From the cell containing the given text, extract its center point as (x, y) coordinate. 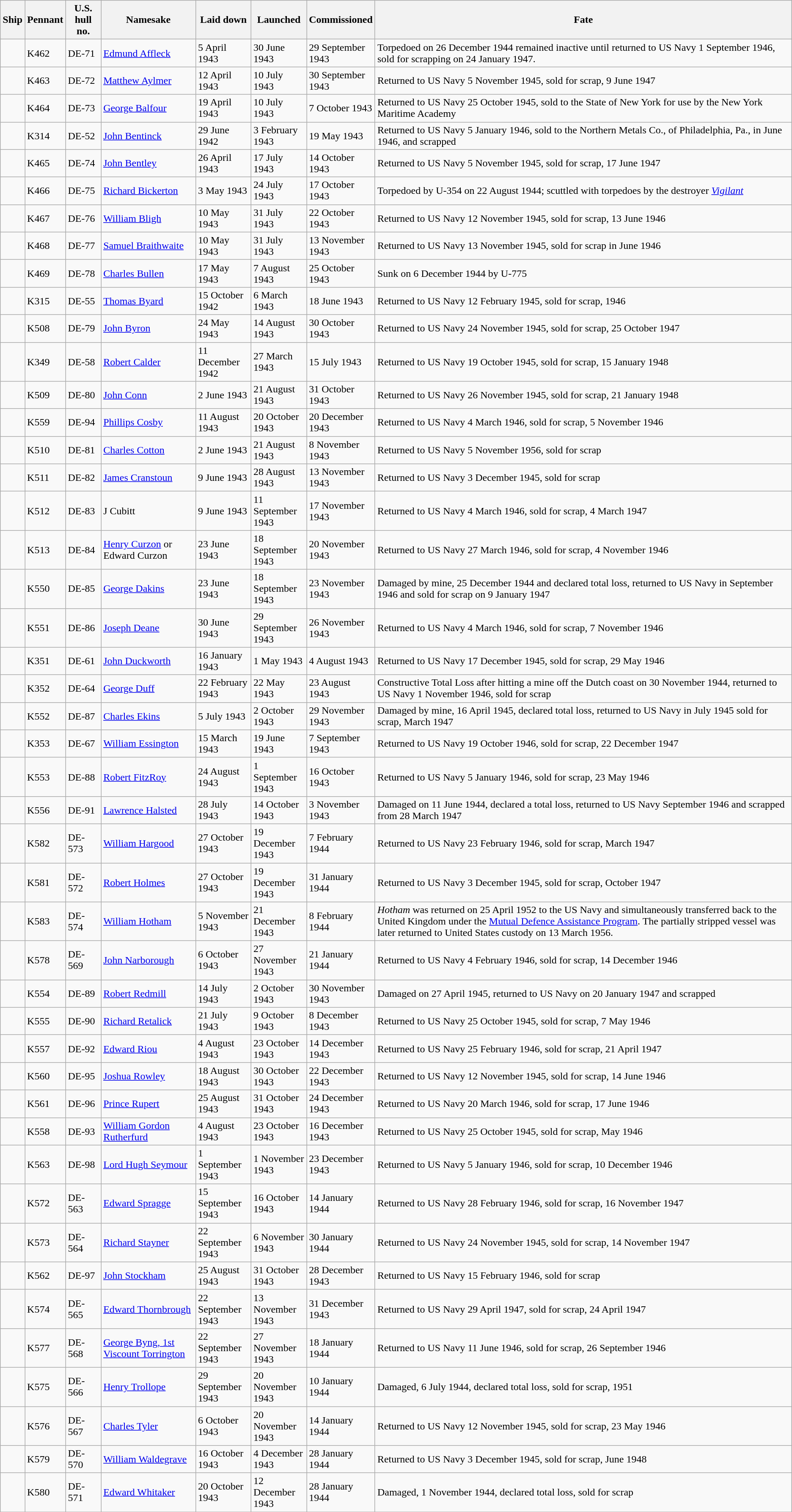
Samuel Braithwaite (148, 246)
14 July 1943 (223, 994)
DE-98 (83, 1164)
Fate (583, 20)
Edmund Affleck (148, 53)
19 April 1943 (223, 108)
William Gordon Rutherfurd (148, 1131)
Charles Tyler (148, 1426)
DE-81 (83, 450)
17 October 1943 (341, 190)
Richard Retalick (148, 1021)
Returned to US Navy 23 February 1946, sold for scrap, March 1947 (583, 843)
DE-571 (83, 1493)
K550 (45, 589)
7 February 1944 (341, 843)
K513 (45, 550)
Damaged by mine, 16 April 1945, declared total loss, returned to US Navy in July 1945 sold for scrap, March 1947 (583, 716)
10 January 1944 (341, 1387)
DE-95 (83, 1076)
K559 (45, 422)
K466 (45, 190)
15 September 1943 (223, 1203)
Pennant (45, 20)
Thomas Byard (148, 301)
25 October 1943 (341, 273)
23 November 1943 (341, 589)
8 February 1944 (341, 922)
DE-567 (83, 1426)
17 May 1943 (223, 273)
DE-84 (83, 550)
Namesake (148, 20)
Ship (13, 20)
John Bentley (148, 163)
Returned to US Navy 19 October 1945, sold for scrap, 15 January 1948 (583, 361)
K561 (45, 1104)
John Byron (148, 328)
K576 (45, 1426)
DE-76 (83, 218)
DE-90 (83, 1021)
29 November 1943 (341, 716)
Returned to US Navy 13 November 1945, sold for scrap in June 1946 (583, 246)
DE-52 (83, 135)
Returned to US Navy 4 March 1946, sold for scrap, 7 November 1946 (583, 628)
DE-80 (83, 395)
K555 (45, 1021)
Returned to US Navy 11 June 1946, sold for scrap, 26 September 1946 (583, 1348)
3 November 1943 (341, 810)
Returned to US Navy 17 December 1945, sold for scrap, 29 May 1946 (583, 661)
Returned to US Navy 28 February 1946, sold for scrap, 16 November 1947 (583, 1203)
12 December 1943 (279, 1493)
Returned to US Navy 3 December 1945, sold for scrap, October 1947 (583, 882)
17 November 1943 (341, 511)
Returned to US Navy 4 March 1946, sold for scrap, 5 November 1946 (583, 422)
K553 (45, 777)
K552 (45, 716)
K579 (45, 1460)
Returned to US Navy 5 November 1945, sold for scrap, 17 June 1947 (583, 163)
DE-574 (83, 922)
DE-82 (83, 477)
26 November 1943 (341, 628)
Joshua Rowley (148, 1076)
18 January 1944 (341, 1348)
K578 (45, 960)
29 June 1942 (223, 135)
George Byng, 1st Viscount Torrington (148, 1348)
Damaged on 27 April 1945, returned to US Navy on 20 January 1947 and scrapped (583, 994)
DE-568 (83, 1348)
Damaged by mine, 25 December 1944 and declared total loss, returned to US Navy in September 1946 and sold for scrap on 9 January 1947 (583, 589)
John Narborough (148, 960)
Matthew Aylmer (148, 80)
DE-563 (83, 1203)
24 August 1943 (223, 777)
Returned to US Navy 12 February 1945, sold for scrap, 1946 (583, 301)
21 July 1943 (223, 1021)
DE-55 (83, 301)
John Conn (148, 395)
Returned to US Navy 27 March 1946, sold for scrap, 4 November 1946 (583, 550)
K512 (45, 511)
24 July 1943 (279, 190)
Sunk on 6 December 1944 by U-775 (583, 273)
28 December 1943 (341, 1276)
Returned to US Navy 3 December 1945, sold for scrap, June 1948 (583, 1460)
1 November 1943 (279, 1164)
14 December 1943 (341, 1049)
DE-89 (83, 994)
K582 (45, 843)
5 November 1943 (223, 922)
Returned to US Navy 24 November 1945, sold for scrap, 14 November 1947 (583, 1242)
18 June 1943 (341, 301)
K465 (45, 163)
DE-569 (83, 960)
John Bentinck (148, 135)
K508 (45, 328)
William Waldegrave (148, 1460)
30 January 1944 (341, 1242)
DE-58 (83, 361)
15 October 1942 (223, 301)
John Duckworth (148, 661)
Constructive Total Loss after hitting a mine off the Dutch coast on 30 November 1944, returned to US Navy 1 November 1946, sold for scrap (583, 688)
K462 (45, 53)
Charles Bullen (148, 273)
DE-93 (83, 1131)
Returned to US Navy 12 November 1945, sold for scrap, 13 June 1946 (583, 218)
DE-566 (83, 1387)
James Cranstoun (148, 477)
William Essington (148, 743)
DE-61 (83, 661)
28 July 1943 (223, 810)
DE-85 (83, 589)
14 August 1943 (279, 328)
28 August 1943 (279, 477)
21 January 1944 (341, 960)
7 September 1943 (341, 743)
Prince Rupert (148, 1104)
DE-565 (83, 1309)
22 October 1943 (341, 218)
Damaged, 6 July 1944, declared total loss, sold for scrap, 1951 (583, 1387)
DE-74 (83, 163)
6 March 1943 (279, 301)
DE-572 (83, 882)
23 August 1943 (341, 688)
7 August 1943 (279, 273)
Robert FitzRoy (148, 777)
K469 (45, 273)
Robert Redmill (148, 994)
21 December 1943 (279, 922)
3 May 1943 (223, 190)
DE-88 (83, 777)
K562 (45, 1276)
16 December 1943 (341, 1131)
DE-87 (83, 716)
18 August 1943 (223, 1076)
Edward Riou (148, 1049)
9 October 1943 (279, 1021)
Returned to US Navy 3 December 1945, sold for scrap (583, 477)
31 January 1944 (341, 882)
K572 (45, 1203)
19 June 1943 (279, 743)
DE-75 (83, 190)
16 January 1943 (223, 661)
30 November 1943 (341, 994)
K468 (45, 246)
Returned to US Navy 5 January 1946, sold to the Northern Metals Co., of Philadelphia, Pa., in June 1946, and scrapped (583, 135)
K510 (45, 450)
K580 (45, 1493)
Laid down (223, 20)
Edward Spragge (148, 1203)
Returned to US Navy 4 February 1946, sold for scrap, 14 December 1946 (583, 960)
K352 (45, 688)
Torpedoed by U-354 on 22 August 1944; scuttled with torpedoes by the destroyer Vigilant (583, 190)
K314 (45, 135)
Returned to US Navy 12 November 1945, sold for scrap, 23 May 1946 (583, 1426)
J Cubitt (148, 511)
Damaged, 1 November 1944, declared total loss, sold for scrap (583, 1493)
27 March 1943 (279, 361)
22 December 1943 (341, 1076)
Henry Trollope (148, 1387)
DE-97 (83, 1276)
11 August 1943 (223, 422)
George Duff (148, 688)
DE-67 (83, 743)
William Hotham (148, 922)
K464 (45, 108)
K351 (45, 661)
DE-92 (83, 1049)
24 May 1943 (223, 328)
K349 (45, 361)
Charles Ekins (148, 716)
24 December 1943 (341, 1104)
6 November 1943 (279, 1242)
DE-564 (83, 1242)
15 July 1943 (341, 361)
DE-77 (83, 246)
Robert Calder (148, 361)
5 April 1943 (223, 53)
K560 (45, 1076)
Lawrence Halsted (148, 810)
K577 (45, 1348)
Damaged on 11 June 1944, declared a total loss, returned to US Navy September 1946 and scrapped from 28 March 1947 (583, 810)
K581 (45, 882)
K353 (45, 743)
Returned to US Navy 25 October 1945, sold for scrap, 7 May 1946 (583, 1021)
K463 (45, 80)
Joseph Deane (148, 628)
17 July 1943 (279, 163)
Edward Thornbrough (148, 1309)
Robert Holmes (148, 882)
1 May 1943 (279, 661)
Returned to US Navy 26 November 1945, sold for scrap, 21 January 1948 (583, 395)
K573 (45, 1242)
22 May 1943 (279, 688)
K511 (45, 477)
DE-573 (83, 843)
11 December 1942 (223, 361)
DE-71 (83, 53)
K563 (45, 1164)
Returned to US Navy 5 January 1946, sold for scrap, 10 December 1946 (583, 1164)
Returned to US Navy 29 April 1947, sold for scrap, 24 April 1947 (583, 1309)
Commissioned (341, 20)
8 December 1943 (341, 1021)
20 December 1943 (341, 422)
30 September 1943 (341, 80)
Launched (279, 20)
Returned to US Navy 25 October 1945, sold for scrap, May 1946 (583, 1131)
26 April 1943 (223, 163)
7 October 1943 (341, 108)
Returned to US Navy 5 November 1956, sold for scrap (583, 450)
Returned to US Navy 5 November 1945, sold for scrap, 9 June 1947 (583, 80)
DE-78 (83, 273)
K554 (45, 994)
23 December 1943 (341, 1164)
Edward Whitaker (148, 1493)
K557 (45, 1049)
31 December 1943 (341, 1309)
15 March 1943 (223, 743)
DE-64 (83, 688)
K583 (45, 922)
12 April 1943 (223, 80)
Returned to US Navy 25 February 1946, sold for scrap, 21 April 1947 (583, 1049)
K467 (45, 218)
Returned to US Navy 12 November 1945, sold for scrap, 14 June 1946 (583, 1076)
George Balfour (148, 108)
DE-94 (83, 422)
DE-79 (83, 328)
Returned to US Navy 20 March 1946, sold for scrap, 17 June 1946 (583, 1104)
Phillips Cosby (148, 422)
DE-83 (83, 511)
11 September 1943 (279, 511)
John Stockham (148, 1276)
Returned to US Navy 25 October 1945, sold to the State of New York for use by the New York Maritime Academy (583, 108)
U.S. hull no. (83, 20)
William Bligh (148, 218)
K558 (45, 1131)
Lord Hugh Seymour (148, 1164)
22 February 1943 (223, 688)
DE-73 (83, 108)
DE-91 (83, 810)
K556 (45, 810)
Torpedoed on 26 December 1944 remained inactive until returned to US Navy 1 September 1946, sold for scrapping on 24 January 1947. (583, 53)
Returned to US Navy 19 October 1946, sold for scrap, 22 December 1947 (583, 743)
3 February 1943 (279, 135)
Henry Curzon or Edward Curzon (148, 550)
Returned to US Navy 4 March 1946, sold for scrap, 4 March 1947 (583, 511)
4 December 1943 (279, 1460)
Returned to US Navy 24 November 1945, sold for scrap, 25 October 1947 (583, 328)
Charles Cotton (148, 450)
Returned to US Navy 15 February 1946, sold for scrap (583, 1276)
K575 (45, 1387)
DE-86 (83, 628)
DE-72 (83, 80)
K509 (45, 395)
5 July 1943 (223, 716)
DE-96 (83, 1104)
8 November 1943 (341, 450)
George Dakins (148, 589)
19 May 1943 (341, 135)
K551 (45, 628)
William Hargood (148, 843)
Richard Bickerton (148, 190)
Richard Stayner (148, 1242)
DE-570 (83, 1460)
K574 (45, 1309)
Returned to US Navy 5 January 1946, sold for scrap, 23 May 1946 (583, 777)
K315 (45, 301)
